Detect which cell encompasses the target text, then output its [x, y] center coordinate. 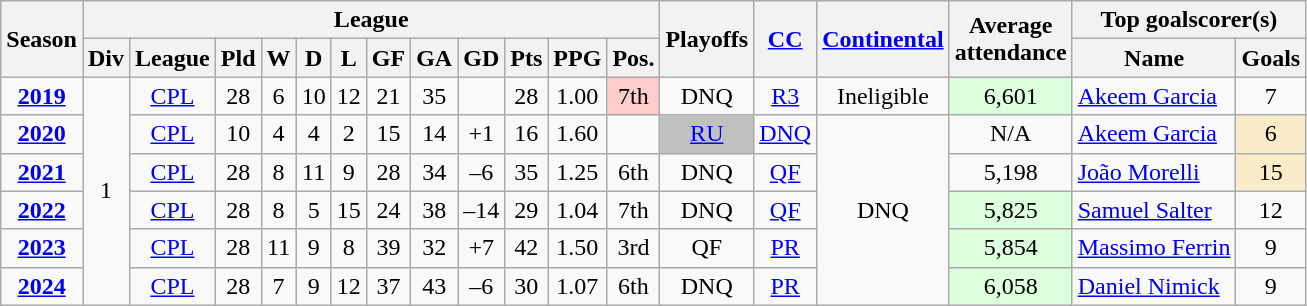
Average attendance [1010, 39]
L [348, 58]
5,198 [1010, 172]
5,854 [1010, 248]
Goals [1271, 58]
37 [388, 286]
14 [434, 134]
Pld [238, 58]
2021 [42, 172]
Samuel Salter [1154, 210]
Ineligible [883, 96]
30 [526, 286]
42 [526, 248]
2020 [42, 134]
W [278, 58]
Massimo Ferrin [1154, 248]
1.25 [578, 172]
38 [434, 210]
Pts [526, 58]
1 [106, 191]
Season [42, 39]
+7 [482, 248]
Name [1154, 58]
32 [434, 248]
21 [388, 96]
2023 [42, 248]
João Morelli [1154, 172]
2 [348, 134]
2024 [42, 286]
GD [482, 58]
Continental [883, 39]
1.07 [578, 286]
24 [388, 210]
Daniel Nimick [1154, 286]
39 [388, 248]
16 [526, 134]
6,601 [1010, 96]
CC [786, 39]
5 [314, 210]
2019 [42, 96]
+1 [482, 134]
43 [434, 286]
GA [434, 58]
1.00 [578, 96]
Pos. [634, 58]
GF [388, 58]
D [314, 58]
5,825 [1010, 210]
RU [707, 134]
29 [526, 210]
Top goalscorer(s) [1188, 20]
N/A [1010, 134]
1.50 [578, 248]
34 [434, 172]
1.04 [578, 210]
3rd [634, 248]
R3 [786, 96]
1.60 [578, 134]
6,058 [1010, 286]
PPG [578, 58]
–14 [482, 210]
Playoffs [707, 39]
2022 [42, 210]
Div [106, 58]
